Provide the [X, Y] coordinate of the cell's center where the given text is located.  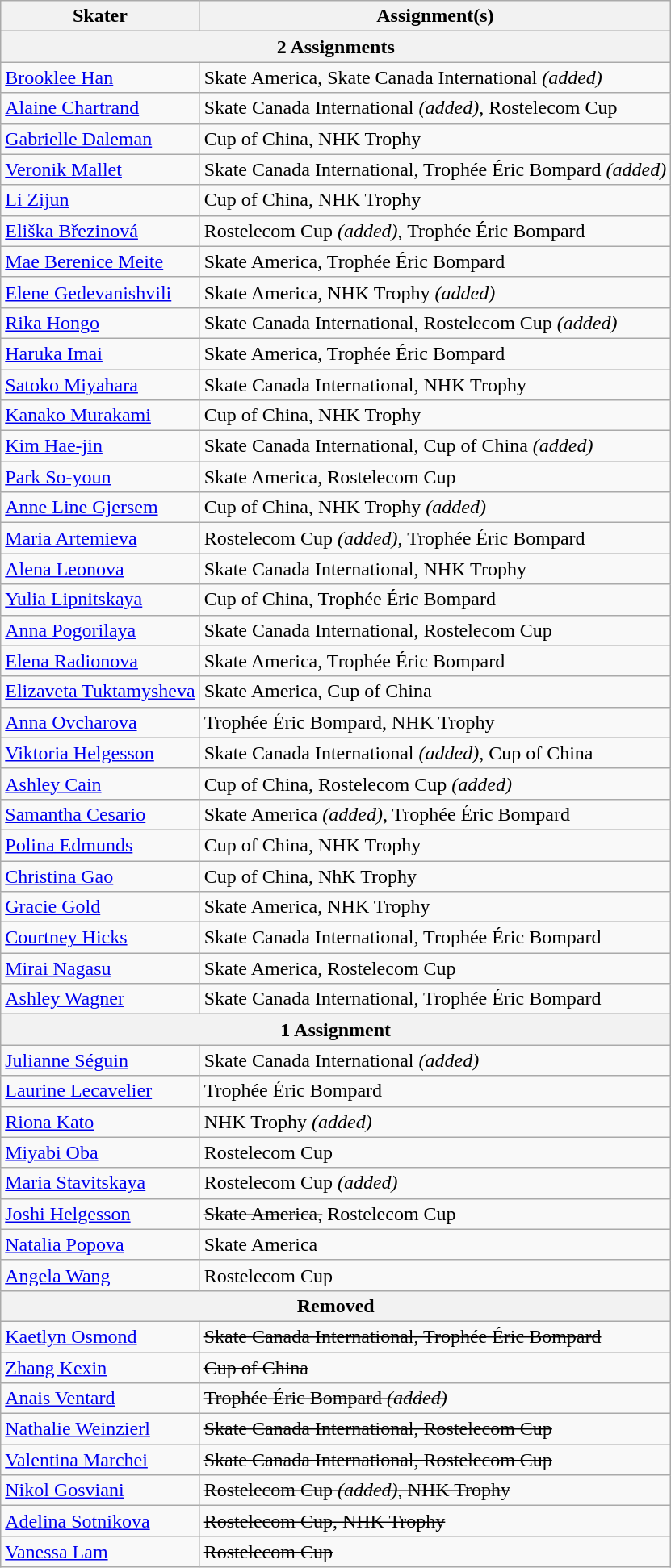
Skate America, Cup of China [435, 692]
Rostelecom Cup (added) [435, 1183]
Skate Canada International (added), Rostelecom Cup [435, 108]
Trophée Éric Bompard, NHK Trophy [435, 722]
Removed [336, 1306]
Julianne Séguin [100, 1060]
Rika Hongo [100, 323]
Skate America [435, 1244]
Mae Berenice Meite [100, 261]
Alena Leonova [100, 569]
Skate America, NHK Trophy [435, 907]
Cup of China [435, 1368]
Adelina Sotnikova [100, 1521]
Skate America (added), Trophée Éric Bompard [435, 814]
Skate Canada International, Rostelecom Cup (added) [435, 323]
Haruka Imai [100, 353]
Cup of China, Rostelecom Cup (added) [435, 784]
Viktoria Helgesson [100, 753]
Skate Canada International, Cup of China (added) [435, 446]
Yulia Lipnitskaya [100, 600]
Trophée Éric Bompard (added) [435, 1399]
Nathalie Weinzierl [100, 1429]
Satoko Miyahara [100, 385]
Brooklee Han [100, 77]
Ashley Cain [100, 784]
Alaine Chartrand [100, 108]
Skater [100, 16]
Trophée Éric Bompard [435, 1091]
Skate America, Skate Canada International (added) [435, 77]
Gracie Gold [100, 907]
Park So-youn [100, 477]
Courtney Hicks [100, 938]
Anne Line Gjersem [100, 508]
Christina Gao [100, 876]
Joshi Helgesson [100, 1214]
Samantha Cesario [100, 814]
NHK Trophy (added) [435, 1122]
Elizaveta Tuktamysheva [100, 692]
2 Assignments [336, 47]
Kim Hae-jin [100, 446]
Valentina Marchei [100, 1460]
Cup of China, Trophée Éric Bompard [435, 600]
Eliška Březinová [100, 231]
Skate America, NHK Trophy (added) [435, 292]
Cup of China, NHK Trophy (added) [435, 508]
Anna Ovcharova [100, 722]
1 Assignment [336, 1030]
Elene Gedevanishvili [100, 292]
Polina Edmunds [100, 845]
Skate Canada International (added), Cup of China [435, 753]
Natalia Popova [100, 1244]
Elena Radionova [100, 661]
Skate Canada International (added) [435, 1060]
Anna Pogorilaya [100, 630]
Miyabi Oba [100, 1152]
Nikol Gosviani [100, 1491]
Cup of China, NhK Trophy [435, 876]
Gabrielle Daleman [100, 139]
Laurine Lecavelier [100, 1091]
Angela Wang [100, 1275]
Kaetlyn Osmond [100, 1336]
Ashley Wagner [100, 999]
Maria Stavitskaya [100, 1183]
Veronik Mallet [100, 169]
Vanessa Lam [100, 1552]
Li Zijun [100, 200]
Maria Artemieva [100, 538]
Zhang Kexin [100, 1368]
Kanako Murakami [100, 416]
Assignment(s) [435, 16]
Mirai Nagasu [100, 968]
Rostelecom Cup, NHK Trophy [435, 1521]
Anais Ventard [100, 1399]
Skate Canada International, Trophée Éric Bompard (added) [435, 169]
Rostelecom Cup (added), NHK Trophy [435, 1491]
Riona Kato [100, 1122]
